Determine the (x, y) coordinate at the center of the cell enclosing the given text.  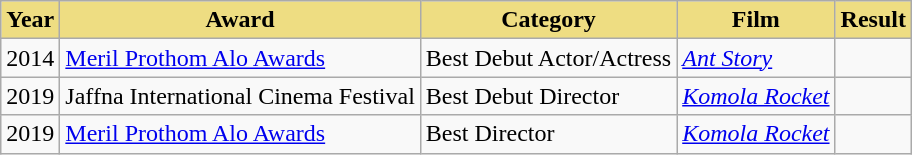
Jaffna International Cinema Festival (240, 96)
Best Debut Director (548, 96)
2014 (30, 58)
Best Director (548, 134)
Year (30, 20)
Award (240, 20)
Film (756, 20)
Category (548, 20)
Best Debut Actor/Actress (548, 58)
Result (873, 20)
Ant Story (756, 58)
